Find where the given text appears and provide that cell's center as [x, y] coordinate. 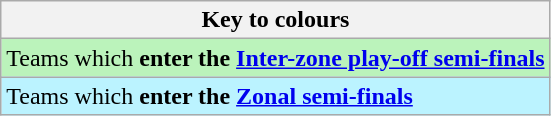
Key to colours [276, 20]
Teams which enter the Zonal semi-finals [276, 96]
Teams which enter the Inter-zone play-off semi-finals [276, 58]
